For the text-containing cell, return its midpoint in [x, y] coordinate format. 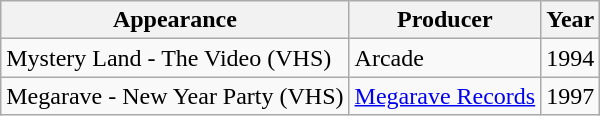
Year [570, 20]
Producer [445, 20]
Appearance [175, 20]
1997 [570, 96]
1994 [570, 58]
Arcade [445, 58]
Mystery Land - The Video (VHS) [175, 58]
Megarave - New Year Party (VHS) [175, 96]
Megarave Records [445, 96]
